Return the [X, Y] coordinate for the center point of the cell that contains the specified text.  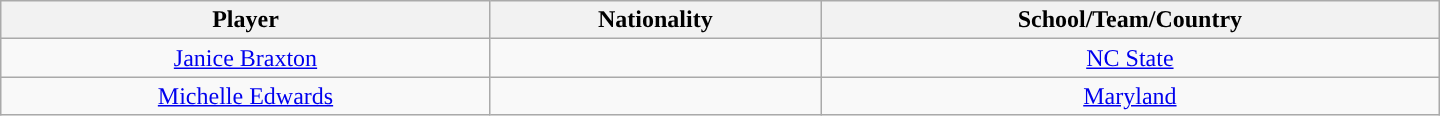
NC State [1130, 58]
Maryland [1130, 96]
Janice Braxton [246, 58]
Michelle Edwards [246, 96]
School/Team/Country [1130, 20]
Player [246, 20]
Nationality [655, 20]
